Detect which cell encompasses the target text, then output its (X, Y) center coordinate. 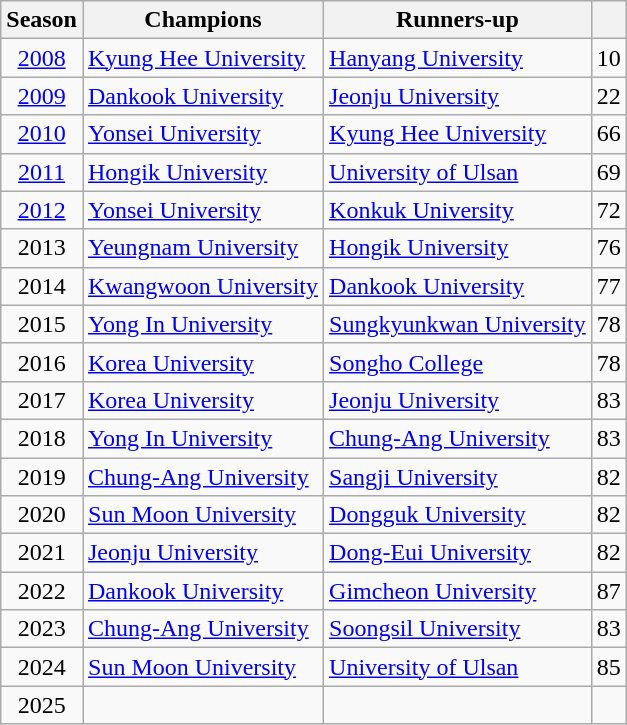
2010 (42, 134)
Kwangwoon University (202, 286)
Runners-up (458, 20)
2025 (42, 705)
2020 (42, 515)
Sungkyunkwan University (458, 324)
Soongsil University (458, 629)
10 (608, 58)
Hanyang University (458, 58)
85 (608, 667)
Yeungnam University (202, 248)
69 (608, 172)
Dong-Eui University (458, 553)
76 (608, 248)
22 (608, 96)
Champions (202, 20)
2014 (42, 286)
2024 (42, 667)
2011 (42, 172)
2015 (42, 324)
77 (608, 286)
2016 (42, 362)
2012 (42, 210)
2018 (42, 438)
2013 (42, 248)
2019 (42, 477)
66 (608, 134)
Sangji University (458, 477)
Season (42, 20)
2023 (42, 629)
2017 (42, 400)
Gimcheon University (458, 591)
2009 (42, 96)
Songho College (458, 362)
72 (608, 210)
Konkuk University (458, 210)
2022 (42, 591)
87 (608, 591)
2021 (42, 553)
2008 (42, 58)
Dongguk University (458, 515)
